For the text-containing cell, return its midpoint in [x, y] coordinate format. 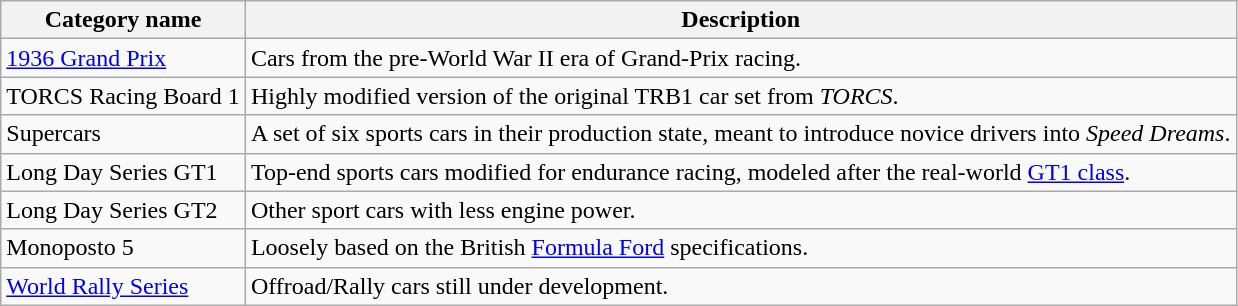
Monoposto 5 [124, 248]
Cars from the pre-World War II era of Grand-Prix racing. [740, 58]
A set of six sports cars in their production state, meant to introduce novice drivers into Speed Dreams. [740, 134]
TORCS Racing Board 1 [124, 96]
1936 Grand Prix [124, 58]
Long Day Series GT1 [124, 172]
Highly modified version of the original TRB1 car set from TORCS. [740, 96]
Offroad/Rally cars still under development. [740, 286]
Long Day Series GT2 [124, 210]
Supercars [124, 134]
Top-end sports cars modified for endurance racing, modeled after the real-world GT1 class. [740, 172]
Loosely based on the British Formula Ford specifications. [740, 248]
World Rally Series [124, 286]
Description [740, 20]
Other sport cars with less engine power. [740, 210]
Category name [124, 20]
